Locate the cell with the specified text and output its (X, Y) center coordinate. 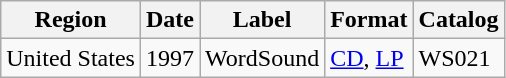
WS021 (458, 58)
Date (170, 20)
1997 (170, 58)
WordSound (262, 58)
Catalog (458, 20)
Label (262, 20)
Region (71, 20)
CD, LP (369, 58)
United States (71, 58)
Format (369, 20)
